Locate the cell with the specified text and output its (X, Y) center coordinate. 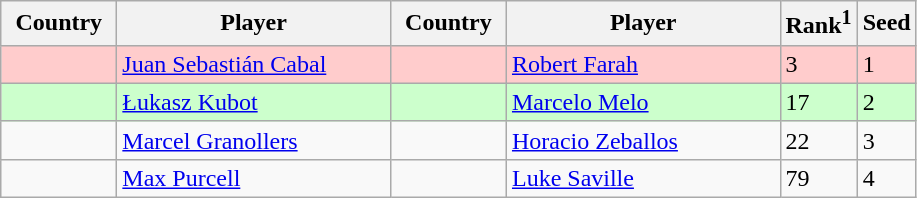
Seed (886, 24)
Robert Farah (643, 64)
79 (818, 178)
Łukasz Kubot (254, 102)
17 (818, 102)
Luke Saville (643, 178)
Juan Sebastián Cabal (254, 64)
Max Purcell (254, 178)
4 (886, 178)
1 (886, 64)
22 (818, 140)
2 (886, 102)
Marcel Granollers (254, 140)
Horacio Zeballos (643, 140)
Rank1 (818, 24)
Marcelo Melo (643, 102)
